Output the (x, y) coordinate of the center of the cell containing the given text.  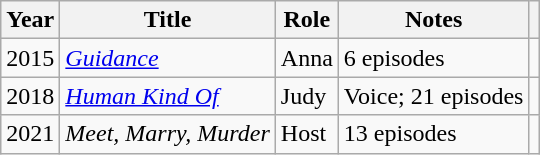
2018 (30, 96)
6 episodes (434, 58)
Judy (306, 96)
2021 (30, 134)
Title (168, 20)
13 episodes (434, 134)
Role (306, 20)
Anna (306, 58)
Year (30, 20)
Human Kind Of (168, 96)
Host (306, 134)
Meet, Marry, Murder (168, 134)
Voice; 21 episodes (434, 96)
Notes (434, 20)
Guidance (168, 58)
2015 (30, 58)
